Pinpoint the cell where the given text exists, returning its [x, y] midpoint coordinate. 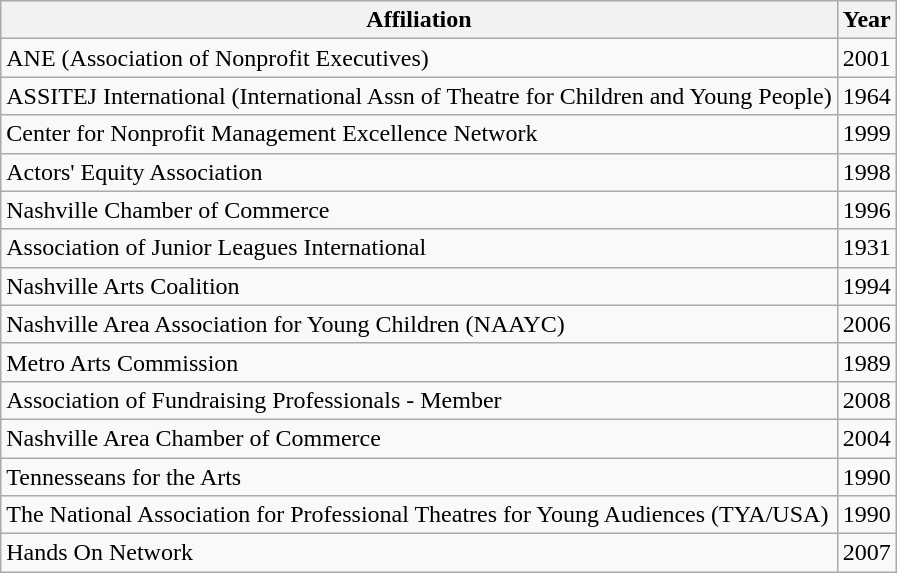
Association of Junior Leagues International [419, 248]
Association of Fundraising Professionals - Member [419, 400]
1964 [866, 96]
Nashville Area Association for Young Children (NAAYC) [419, 324]
Year [866, 20]
1998 [866, 172]
2006 [866, 324]
1931 [866, 248]
Affiliation [419, 20]
Nashville Area Chamber of Commerce [419, 438]
ASSITEJ International (International Assn of Theatre for Children and Young People) [419, 96]
1994 [866, 286]
Actors' Equity Association [419, 172]
The National Association for Professional Theatres for Young Audiences (TYA/USA) [419, 515]
2004 [866, 438]
2001 [866, 58]
2008 [866, 400]
Tennesseans for the Arts [419, 477]
1996 [866, 210]
Center for Nonprofit Management Excellence Network [419, 134]
2007 [866, 553]
Nashville Chamber of Commerce [419, 210]
ANE (Association of Nonprofit Executives) [419, 58]
Metro Arts Commission [419, 362]
1989 [866, 362]
Hands On Network [419, 553]
Nashville Arts Coalition [419, 286]
1999 [866, 134]
